Return the (x, y) coordinate for the center point of the cell that contains the specified text.  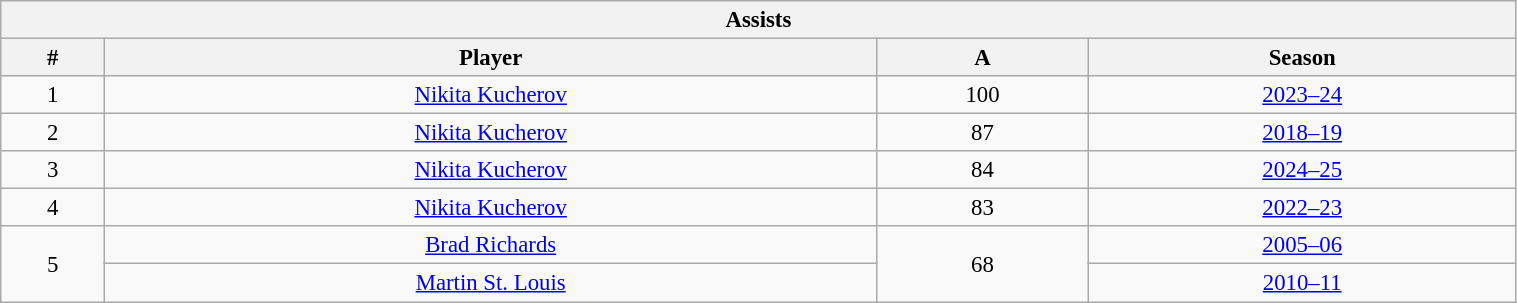
3 (53, 170)
2 (53, 133)
87 (983, 133)
1 (53, 95)
84 (983, 170)
Player (491, 58)
Martin St. Louis (491, 283)
2005–06 (1302, 245)
2022–23 (1302, 208)
A (983, 58)
4 (53, 208)
2024–25 (1302, 170)
2018–19 (1302, 133)
2023–24 (1302, 95)
68 (983, 264)
Assists (758, 20)
83 (983, 208)
100 (983, 95)
2010–11 (1302, 283)
5 (53, 264)
Season (1302, 58)
# (53, 58)
Brad Richards (491, 245)
